Find where the given text appears and provide that cell's center as [x, y] coordinate. 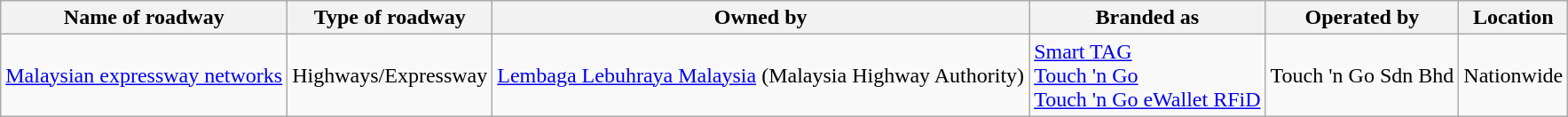
Smart TAGTouch 'n Go Touch 'n Go eWallet RFiD [1147, 75]
Highways/Expressway [390, 75]
Name of roadway [144, 18]
Location [1514, 18]
Type of roadway [390, 18]
Operated by [1362, 18]
Nationwide [1514, 75]
Branded as [1147, 18]
Lembaga Lebuhraya Malaysia (Malaysia Highway Authority) [761, 75]
Owned by [761, 18]
Touch 'n Go Sdn Bhd [1362, 75]
Malaysian expressway networks [144, 75]
